Detect which cell encompasses the target text, then output its (X, Y) center coordinate. 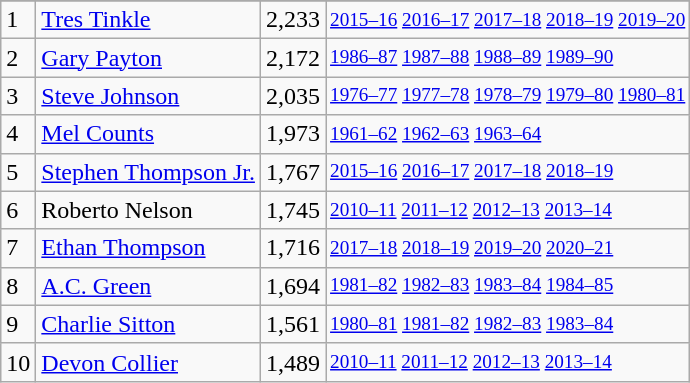
1,716 (292, 248)
Stephen Thompson Jr. (148, 172)
1961–62 1962–63 1963–64 (508, 134)
1986–87 1987–88 1988–89 1989–90 (508, 58)
2015–16 2016–17 2017–18 2018–19 2019–20 (508, 20)
6 (18, 210)
2,172 (292, 58)
8 (18, 286)
2015–16 2016–17 2017–18 2018–19 (508, 172)
1 (18, 20)
Roberto Nelson (148, 210)
3 (18, 96)
Tres Tinkle (148, 20)
Mel Counts (148, 134)
Gary Payton (148, 58)
2017–18 2018–19 2019–20 2020–21 (508, 248)
4 (18, 134)
1,745 (292, 210)
2 (18, 58)
2,233 (292, 20)
1980–81 1981–82 1982–83 1983–84 (508, 324)
Charlie Sitton (148, 324)
1976–77 1977–78 1978–79 1979–80 1980–81 (508, 96)
9 (18, 324)
Ethan Thompson (148, 248)
1,767 (292, 172)
Devon Collier (148, 362)
1,694 (292, 286)
1,561 (292, 324)
Steve Johnson (148, 96)
5 (18, 172)
1,973 (292, 134)
7 (18, 248)
2,035 (292, 96)
A.C. Green (148, 286)
1981–82 1982–83 1983–84 1984–85 (508, 286)
1,489 (292, 362)
10 (18, 362)
